Search for the cell housing the specified text and yield its (X, Y) center coordinate. 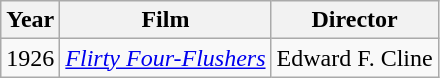
Director (354, 20)
Edward F. Cline (354, 58)
Year (30, 20)
Film (166, 20)
1926 (30, 58)
Flirty Four-Flushers (166, 58)
